Output the [X, Y] coordinate of the center of the cell containing the given text.  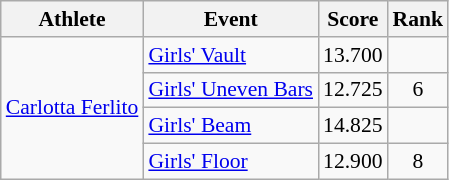
Event [230, 19]
13.700 [352, 55]
12.900 [352, 162]
6 [418, 90]
Girls' Floor [230, 162]
Athlete [72, 19]
Girls' Vault [230, 55]
Girls' Beam [230, 126]
Rank [418, 19]
Girls' Uneven Bars [230, 90]
14.825 [352, 126]
Score [352, 19]
8 [418, 162]
Carlotta Ferlito [72, 108]
12.725 [352, 90]
